For the text-containing cell, return its midpoint in (x, y) coordinate format. 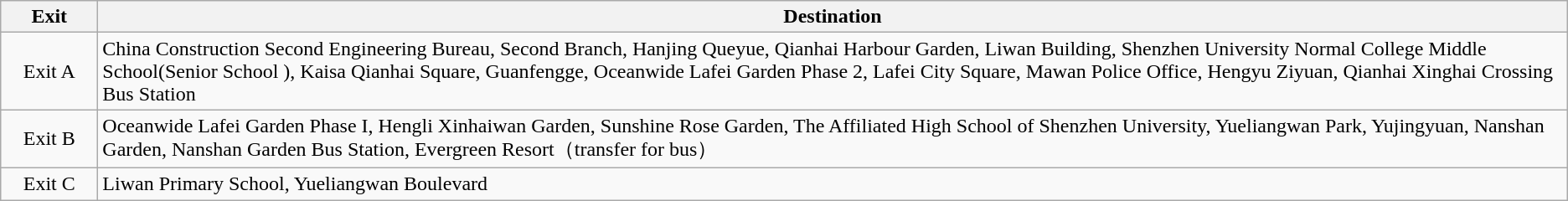
Exit A (49, 71)
Liwan Primary School, Yueliangwan Boulevard (833, 183)
Exit B (49, 139)
Destination (833, 17)
Exit (49, 17)
Exit C (49, 183)
